Detect which cell encompasses the target text, then output its [x, y] center coordinate. 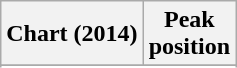
Chart (2014) [72, 34]
Peakposition [189, 34]
